Scan for the cell matching the given text and deliver its [x, y] coordinate at center. 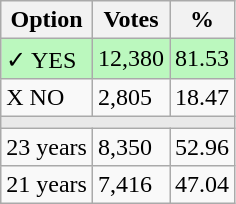
% [202, 20]
47.04 [202, 185]
52.96 [202, 147]
✓ YES [47, 59]
2,805 [130, 97]
Option [47, 20]
7,416 [130, 185]
X NO [47, 97]
23 years [47, 147]
8,350 [130, 147]
12,380 [130, 59]
21 years [47, 185]
81.53 [202, 59]
18.47 [202, 97]
Votes [130, 20]
